Find where the given text appears and provide that cell's center as (X, Y) coordinate. 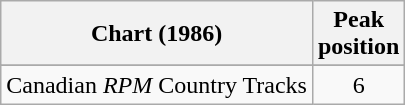
Chart (1986) (157, 34)
Peakposition (358, 34)
6 (358, 85)
Canadian RPM Country Tracks (157, 85)
